Extract the [X, Y] coordinate from the center of the cell holding the provided text.  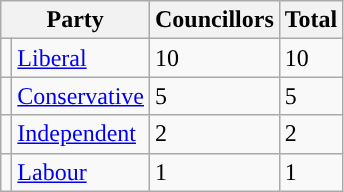
Liberal [81, 58]
Independent [81, 134]
Party [76, 20]
Labour [81, 172]
Councillors [215, 20]
Conservative [81, 96]
Total [311, 20]
